Search for the cell housing the specified text and yield its [X, Y] center coordinate. 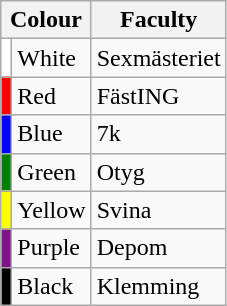
Klemming [158, 286]
Faculty [158, 20]
Otyg [158, 172]
Sexmästeriet [158, 58]
Svina [158, 210]
Depom [158, 248]
Blue [52, 134]
Black [52, 286]
Colour [46, 20]
Yellow [52, 210]
Red [52, 96]
White [52, 58]
Purple [52, 248]
7k [158, 134]
FästING [158, 96]
Green [52, 172]
